Determine the (X, Y) coordinate at the center of the cell enclosing the given text.  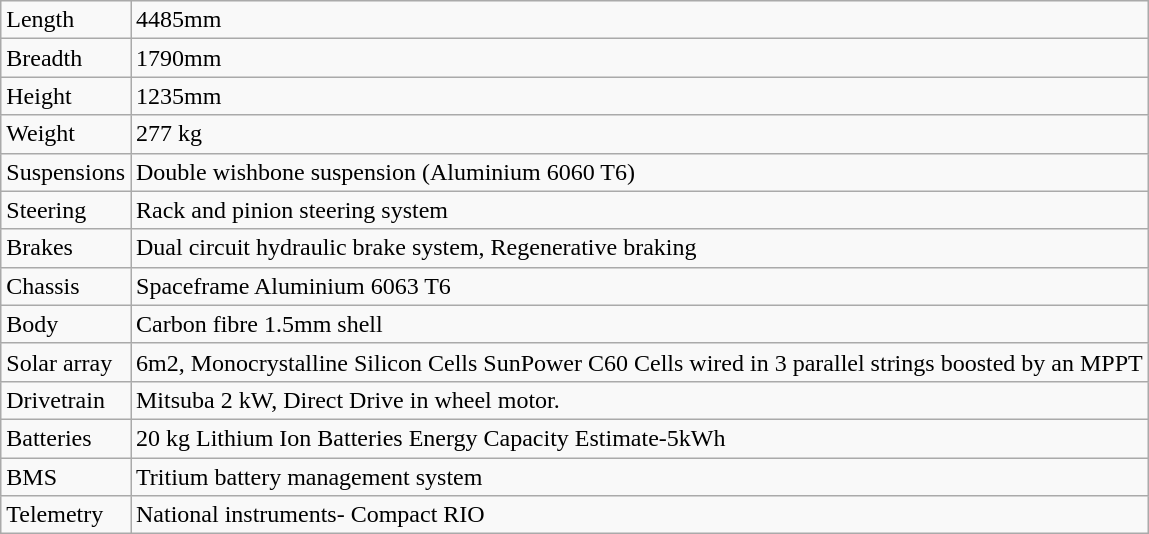
Chassis (66, 286)
Height (66, 96)
Weight (66, 134)
Dual circuit hydraulic brake system, Regenerative braking (639, 248)
National instruments- Compact RIO (639, 515)
Brakes (66, 248)
Body (66, 324)
BMS (66, 477)
6m2, Monocrystalline Silicon Cells SunPower C60 Cells wired in 3 parallel strings boosted by an MPPT (639, 362)
Steering (66, 210)
Rack and pinion steering system (639, 210)
Double wishbone suspension (Aluminium 6060 T6) (639, 172)
20 kg Lithium Ion Batteries Energy Capacity Estimate-5kWh (639, 438)
4485mm (639, 20)
Solar array (66, 362)
277 kg (639, 134)
Suspensions (66, 172)
Carbon fibre 1.5mm shell (639, 324)
1235mm (639, 96)
Mitsuba 2 kW, Direct Drive in wheel motor. (639, 400)
1790mm (639, 58)
Telemetry (66, 515)
Spaceframe Aluminium 6063 T6 (639, 286)
Tritium battery management system (639, 477)
Length (66, 20)
Breadth (66, 58)
Drivetrain (66, 400)
Batteries (66, 438)
